Locate the cell with the specified text and output its (X, Y) center coordinate. 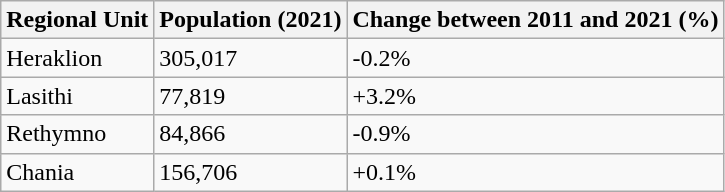
+0.1% (536, 172)
-0.9% (536, 134)
+3.2% (536, 96)
156,706 (250, 172)
Heraklion (78, 58)
Rethymno (78, 134)
Change between 2011 and 2021 (%) (536, 20)
Lasithi (78, 96)
Chania (78, 172)
305,017 (250, 58)
84,866 (250, 134)
Regional Unit (78, 20)
-0.2% (536, 58)
Population (2021) (250, 20)
77,819 (250, 96)
